For the text-containing cell, return its midpoint in (X, Y) coordinate format. 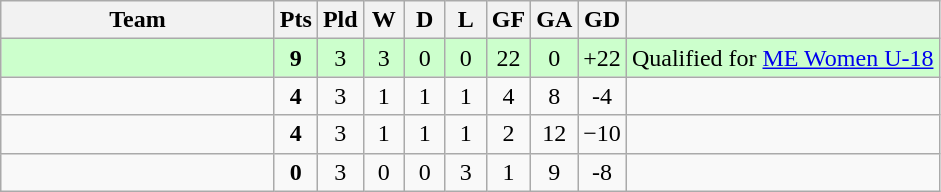
22 (508, 58)
+22 (602, 58)
W (384, 20)
-8 (602, 172)
L (466, 20)
GD (602, 20)
Team (138, 20)
Pts (296, 20)
Qualified for ME Women U-18 (782, 58)
8 (554, 96)
GF (508, 20)
GA (554, 20)
-4 (602, 96)
12 (554, 134)
Pld (340, 20)
D (424, 20)
2 (508, 134)
−10 (602, 134)
